Search for the cell housing the specified text and yield its (x, y) center coordinate. 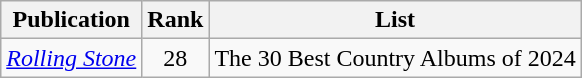
Rank (176, 20)
List (395, 20)
The 30 Best Country Albums of 2024 (395, 58)
Rolling Stone (72, 58)
28 (176, 58)
Publication (72, 20)
